Output the (x, y) coordinate of the center of the cell containing the given text.  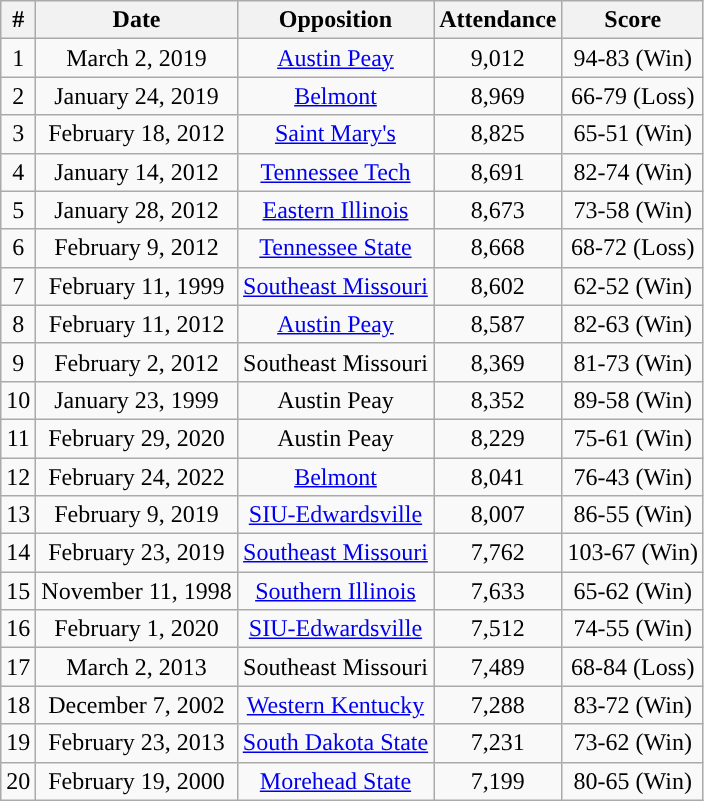
8,587 (498, 324)
7,512 (498, 629)
9 (18, 362)
62-52 (Win) (632, 286)
8,352 (498, 400)
65-51 (Win) (632, 134)
8,691 (498, 172)
February 11, 2012 (136, 324)
16 (18, 629)
76-43 (Win) (632, 477)
February 1, 2020 (136, 629)
February 23, 2019 (136, 553)
Opposition (335, 20)
19 (18, 743)
7 (18, 286)
8,229 (498, 438)
81-73 (Win) (632, 362)
5 (18, 210)
9,012 (498, 58)
February 19, 2000 (136, 781)
11 (18, 438)
Date (136, 20)
8,007 (498, 515)
South Dakota State (335, 743)
# (18, 20)
Morehead State (335, 781)
February 9, 2019 (136, 515)
February 11, 1999 (136, 286)
15 (18, 591)
February 29, 2020 (136, 438)
6 (18, 248)
14 (18, 553)
Attendance (498, 20)
75-61 (Win) (632, 438)
8,041 (498, 477)
68-72 (Loss) (632, 248)
82-74 (Win) (632, 172)
March 2, 2013 (136, 667)
Southern Illinois (335, 591)
Tennessee Tech (335, 172)
1 (18, 58)
November 11, 1998 (136, 591)
December 7, 2002 (136, 705)
7,199 (498, 781)
Eastern Illinois (335, 210)
7,762 (498, 553)
7,489 (498, 667)
3 (18, 134)
17 (18, 667)
8,825 (498, 134)
7,633 (498, 591)
February 9, 2012 (136, 248)
12 (18, 477)
January 23, 1999 (136, 400)
February 23, 2013 (136, 743)
94-83 (Win) (632, 58)
13 (18, 515)
73-62 (Win) (632, 743)
18 (18, 705)
7,288 (498, 705)
February 2, 2012 (136, 362)
2 (18, 96)
January 24, 2019 (136, 96)
8,969 (498, 96)
80-65 (Win) (632, 781)
68-84 (Loss) (632, 667)
Score (632, 20)
8 (18, 324)
10 (18, 400)
82-63 (Win) (632, 324)
8,668 (498, 248)
20 (18, 781)
January 28, 2012 (136, 210)
74-55 (Win) (632, 629)
8,369 (498, 362)
Western Kentucky (335, 705)
Tennessee State (335, 248)
7,231 (498, 743)
February 24, 2022 (136, 477)
83-72 (Win) (632, 705)
89-58 (Win) (632, 400)
January 14, 2012 (136, 172)
65-62 (Win) (632, 591)
Saint Mary's (335, 134)
March 2, 2019 (136, 58)
8,673 (498, 210)
February 18, 2012 (136, 134)
103-67 (Win) (632, 553)
86-55 (Win) (632, 515)
66-79 (Loss) (632, 96)
8,602 (498, 286)
4 (18, 172)
73-58 (Win) (632, 210)
